For the text-containing cell, return its midpoint in [x, y] coordinate format. 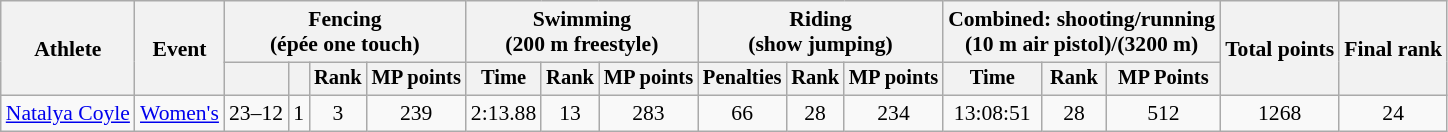
1268 [1280, 114]
66 [742, 114]
24 [1393, 114]
Event [180, 48]
Combined: shooting/running(10 m air pistol)/(3200 m) [1082, 32]
Natalya Coyle [68, 114]
2:13.88 [504, 114]
Final rank [1393, 48]
Athlete [68, 48]
Fencing(épée one touch) [345, 32]
239 [416, 114]
234 [894, 114]
283 [648, 114]
1 [298, 114]
3 [338, 114]
MP Points [1164, 79]
13 [570, 114]
512 [1164, 114]
Penalties [742, 79]
13:08:51 [992, 114]
Total points [1280, 48]
Swimming(200 m freestyle) [582, 32]
23–12 [256, 114]
Women's [180, 114]
Riding(show jumping) [820, 32]
